Find where the given text appears and provide that cell's center as [x, y] coordinate. 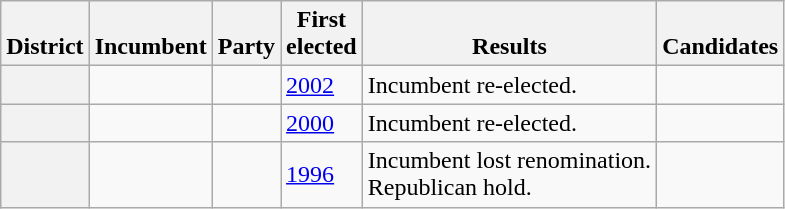
Results [509, 34]
Incumbent lost renomination.Republican hold. [509, 174]
Firstelected [322, 34]
Party [246, 34]
Incumbent [150, 34]
2000 [322, 123]
1996 [322, 174]
Candidates [720, 34]
2002 [322, 85]
District [45, 34]
